Return (X, Y) of the center of cell containing provided text 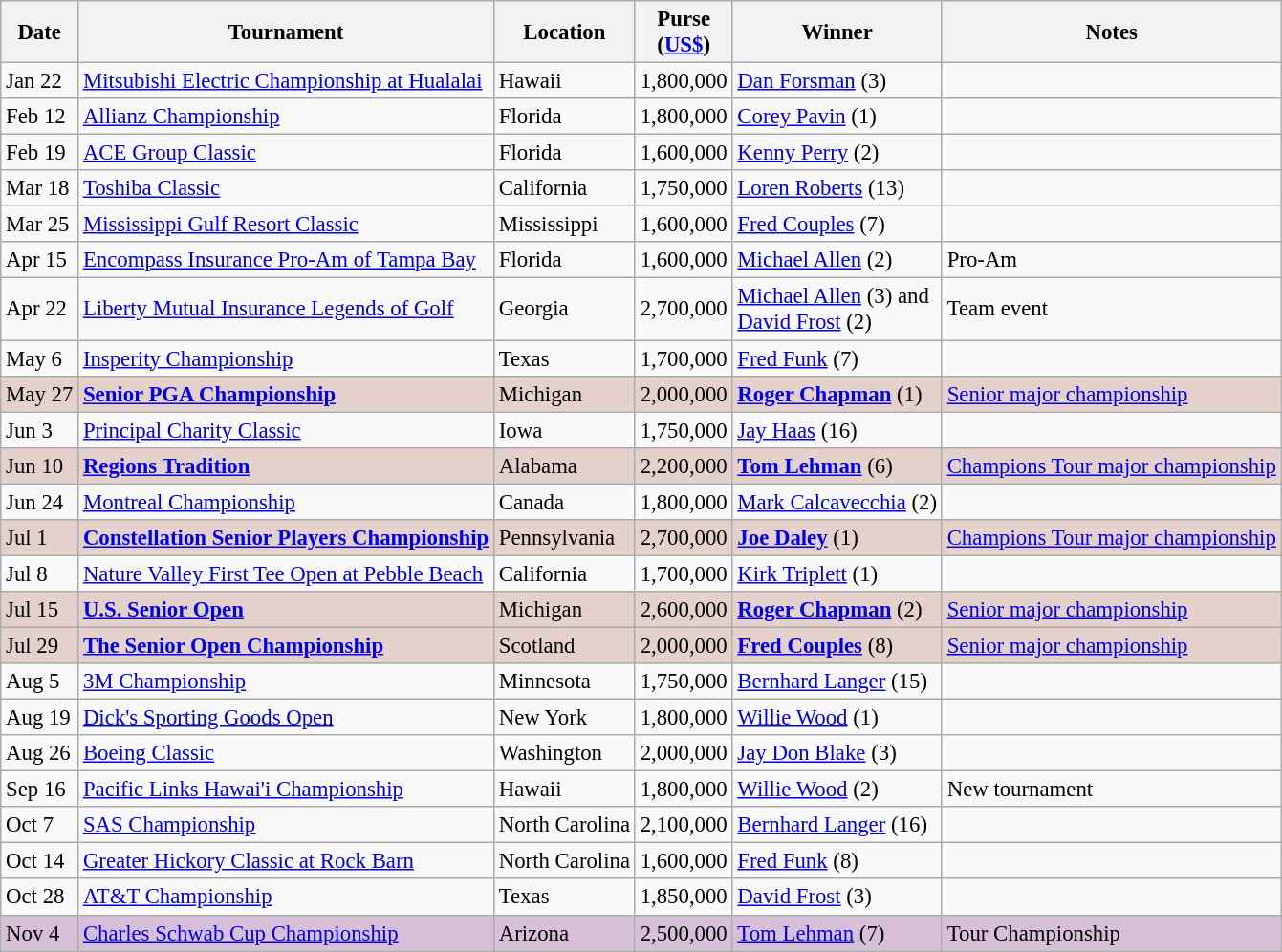
Mark Calcavecchia (2) (837, 502)
Canada (564, 502)
Bernhard Langer (16) (837, 825)
Toshiba Classic (287, 188)
Minnesota (564, 682)
Nature Valley First Tee Open at Pebble Beach (287, 573)
Principal Charity Classic (287, 430)
Jun 24 (40, 502)
Team event (1111, 310)
Feb 19 (40, 153)
Oct 14 (40, 861)
The Senior Open Championship (287, 645)
SAS Championship (287, 825)
Aug 5 (40, 682)
Fred Couples (7) (837, 225)
Date (40, 32)
Washington (564, 753)
Scotland (564, 645)
Mississippi (564, 225)
New York (564, 718)
Fred Couples (8) (837, 645)
May 27 (40, 394)
Montreal Championship (287, 502)
2,200,000 (684, 465)
Apr 22 (40, 310)
Dick's Sporting Goods Open (287, 718)
Greater Hickory Classic at Rock Barn (287, 861)
2,100,000 (684, 825)
Allianz Championship (287, 117)
Mar 18 (40, 188)
Iowa (564, 430)
1,850,000 (684, 898)
Location (564, 32)
Jay Haas (16) (837, 430)
Pacific Links Hawai'i Championship (287, 790)
Mitsubishi Electric Championship at Hualalai (287, 81)
David Frost (3) (837, 898)
Oct 28 (40, 898)
Liberty Mutual Insurance Legends of Golf (287, 310)
Bernhard Langer (15) (837, 682)
Jul 15 (40, 610)
Sep 16 (40, 790)
2,500,000 (684, 933)
Winner (837, 32)
Tom Lehman (6) (837, 465)
Loren Roberts (13) (837, 188)
Alabama (564, 465)
Tour Championship (1111, 933)
Purse(US$) (684, 32)
New tournament (1111, 790)
Aug 19 (40, 718)
Willie Wood (2) (837, 790)
Apr 15 (40, 261)
Willie Wood (1) (837, 718)
Corey Pavin (1) (837, 117)
Kenny Perry (2) (837, 153)
Jul 1 (40, 538)
Joe Daley (1) (837, 538)
Jun 3 (40, 430)
Mississippi Gulf Resort Classic (287, 225)
Michael Allen (3) and David Frost (2) (837, 310)
Encompass Insurance Pro-Am of Tampa Bay (287, 261)
2,600,000 (684, 610)
Aug 26 (40, 753)
Mar 25 (40, 225)
Feb 12 (40, 117)
Roger Chapman (2) (837, 610)
Dan Forsman (3) (837, 81)
ACE Group Classic (287, 153)
Tournament (287, 32)
Regions Tradition (287, 465)
May 6 (40, 358)
Jul 8 (40, 573)
Pro-Am (1111, 261)
Jul 29 (40, 645)
Jun 10 (40, 465)
Arizona (564, 933)
U.S. Senior Open (287, 610)
Fred Funk (7) (837, 358)
Oct 7 (40, 825)
Fred Funk (8) (837, 861)
Jan 22 (40, 81)
Michael Allen (2) (837, 261)
Nov 4 (40, 933)
Jay Don Blake (3) (837, 753)
AT&T Championship (287, 898)
3M Championship (287, 682)
Pennsylvania (564, 538)
Senior PGA Championship (287, 394)
Kirk Triplett (1) (837, 573)
Constellation Senior Players Championship (287, 538)
Notes (1111, 32)
Insperity Championship (287, 358)
Georgia (564, 310)
Tom Lehman (7) (837, 933)
Boeing Classic (287, 753)
Roger Chapman (1) (837, 394)
Charles Schwab Cup Championship (287, 933)
